Return [x, y] of the center of cell containing provided text 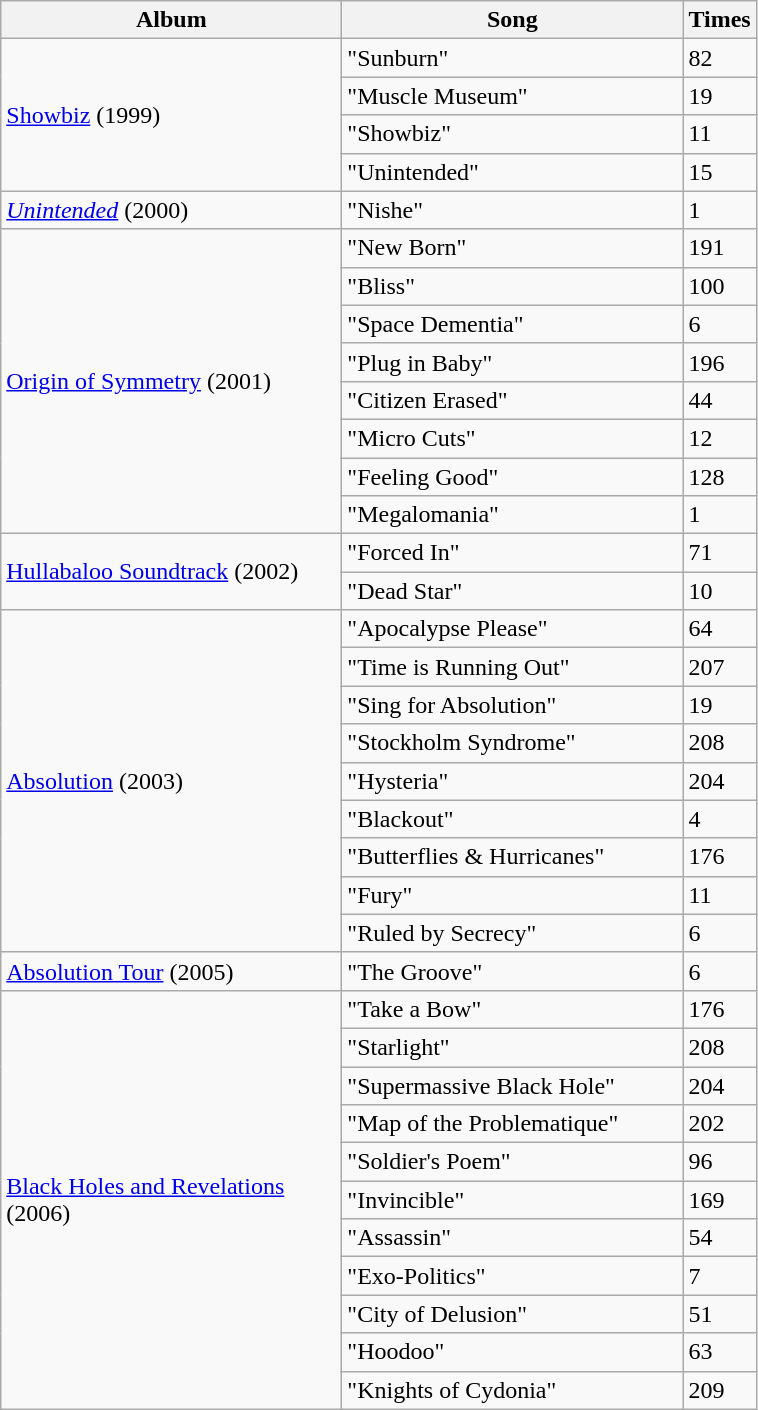
191 [720, 248]
"Micro Cuts" [512, 438]
96 [720, 1162]
82 [720, 58]
Unintended (2000) [172, 210]
71 [720, 553]
"Starlight" [512, 1047]
10 [720, 591]
"Showbiz" [512, 134]
"Ruled by Secrecy" [512, 933]
Black Holes and Revelations (2006) [172, 1200]
63 [720, 1352]
15 [720, 172]
"Nishe" [512, 210]
44 [720, 400]
"Space Dementia" [512, 324]
"Knights of Cydonia" [512, 1390]
Hullabaloo Soundtrack (2002) [172, 572]
100 [720, 286]
"Map of the Problematique" [512, 1124]
"Muscle Museum" [512, 96]
"Supermassive Black Hole" [512, 1085]
128 [720, 477]
"City of Delusion" [512, 1314]
Origin of Symmetry (2001) [172, 381]
Times [720, 20]
Album [172, 20]
"Forced In" [512, 553]
196 [720, 362]
202 [720, 1124]
"Invincible" [512, 1200]
209 [720, 1390]
"Take a Bow" [512, 1009]
64 [720, 629]
54 [720, 1238]
169 [720, 1200]
"Sing for Absolution" [512, 705]
Showbiz (1999) [172, 115]
4 [720, 819]
7 [720, 1276]
"Time is Running Out" [512, 667]
"Soldier's Poem" [512, 1162]
"Sunburn" [512, 58]
"Apocalypse Please" [512, 629]
Absolution (2003) [172, 782]
207 [720, 667]
"Bliss" [512, 286]
"Exo-Politics" [512, 1276]
"Plug in Baby" [512, 362]
"Dead Star" [512, 591]
Song [512, 20]
"Unintended" [512, 172]
12 [720, 438]
"Citizen Erased" [512, 400]
"Fury" [512, 895]
"Feeling Good" [512, 477]
"Hysteria" [512, 781]
"Blackout" [512, 819]
"Butterflies & Hurricanes" [512, 857]
"Assassin" [512, 1238]
"New Born" [512, 248]
"Megalomania" [512, 515]
Absolution Tour (2005) [172, 971]
51 [720, 1314]
"The Groove" [512, 971]
"Hoodoo" [512, 1352]
"Stockholm Syndrome" [512, 743]
